Find where the given text appears and provide that cell's center as (x, y) coordinate. 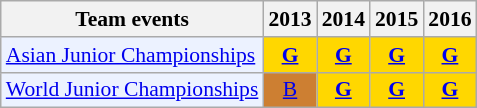
2016 (450, 19)
B (290, 90)
World Junior Championships (132, 90)
Team events (132, 19)
2014 (344, 19)
2015 (396, 19)
Asian Junior Championships (132, 55)
2013 (290, 19)
